Pinpoint the cell where the given text exists, returning its [x, y] midpoint coordinate. 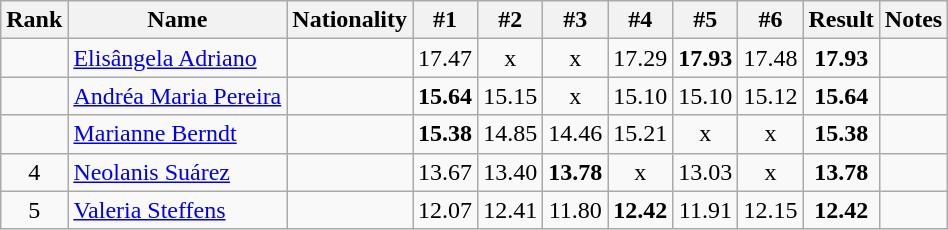
17.47 [446, 58]
Notes [913, 20]
Valeria Steffens [178, 210]
Name [178, 20]
Neolanis Suárez [178, 172]
#6 [770, 20]
11.80 [576, 210]
Nationality [350, 20]
Andréa Maria Pereira [178, 96]
13.40 [510, 172]
17.29 [640, 58]
14.85 [510, 134]
#4 [640, 20]
14.46 [576, 134]
13.03 [706, 172]
#2 [510, 20]
11.91 [706, 210]
15.15 [510, 96]
Elisângela Adriano [178, 58]
17.48 [770, 58]
Rank [34, 20]
#1 [446, 20]
12.07 [446, 210]
5 [34, 210]
15.12 [770, 96]
12.41 [510, 210]
4 [34, 172]
#5 [706, 20]
13.67 [446, 172]
15.21 [640, 134]
12.15 [770, 210]
Result [841, 20]
Marianne Berndt [178, 134]
#3 [576, 20]
